Pinpoint the cell where the given text exists, returning its (X, Y) midpoint coordinate. 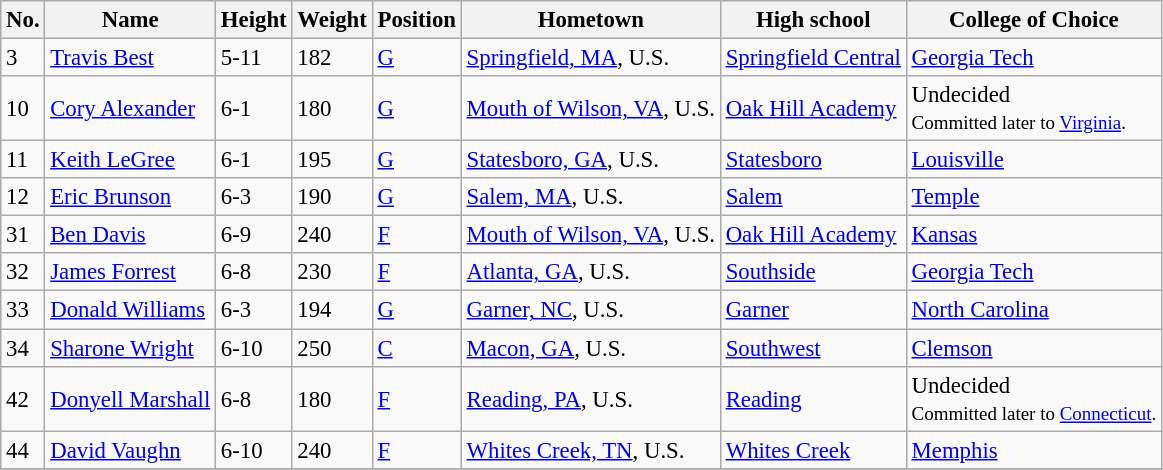
Sharone Wright (130, 348)
Southside (813, 273)
Atlanta, GA, U.S. (590, 273)
10 (23, 108)
33 (23, 310)
Whites Creek, TN, U.S. (590, 450)
6-9 (254, 235)
North Carolina (1034, 310)
Travis Best (130, 58)
31 (23, 235)
Ben Davis (130, 235)
11 (23, 160)
Height (254, 20)
Springfield Central (813, 58)
Louisville (1034, 160)
High school (813, 20)
Whites Creek (813, 450)
Statesboro, GA, U.S. (590, 160)
34 (23, 348)
250 (332, 348)
Clemson (1034, 348)
C (416, 348)
3 (23, 58)
Southwest (813, 348)
194 (332, 310)
Macon, GA, U.S. (590, 348)
Garner, NC, U.S. (590, 310)
5-11 (254, 58)
44 (23, 450)
UndecidedCommitted later to Connecticut. (1034, 398)
Salem (813, 197)
32 (23, 273)
Name (130, 20)
Kansas (1034, 235)
195 (332, 160)
Weight (332, 20)
Donald Williams (130, 310)
UndecidedCommitted later to Virginia. (1034, 108)
Garner (813, 310)
David Vaughn (130, 450)
Reading (813, 398)
Hometown (590, 20)
Springfield, MA, U.S. (590, 58)
Keith LeGree (130, 160)
42 (23, 398)
Eric Brunson (130, 197)
College of Choice (1034, 20)
Temple (1034, 197)
James Forrest (130, 273)
Position (416, 20)
Reading, PA, U.S. (590, 398)
230 (332, 273)
No. (23, 20)
182 (332, 58)
Statesboro (813, 160)
Cory Alexander (130, 108)
12 (23, 197)
Donyell Marshall (130, 398)
Salem, MA, U.S. (590, 197)
190 (332, 197)
Memphis (1034, 450)
